Locate the cell with the specified text and output its [X, Y] center coordinate. 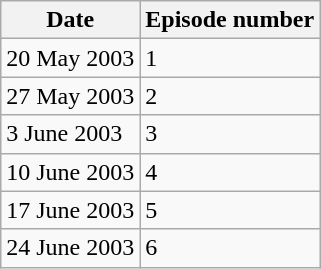
17 June 2003 [70, 210]
3 June 2003 [70, 134]
20 May 2003 [70, 58]
10 June 2003 [70, 172]
1 [230, 58]
6 [230, 248]
Date [70, 20]
4 [230, 172]
2 [230, 96]
5 [230, 210]
27 May 2003 [70, 96]
24 June 2003 [70, 248]
Episode number [230, 20]
3 [230, 134]
